Pinpoint the cell where the given text exists, returning its [X, Y] midpoint coordinate. 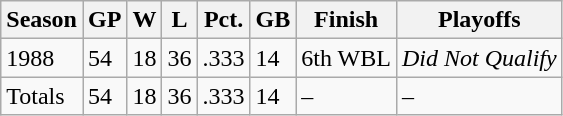
GP [104, 20]
W [144, 20]
Playoffs [479, 20]
Finish [346, 20]
Did Not Qualify [479, 58]
Totals [42, 96]
1988 [42, 58]
L [180, 20]
Pct. [224, 20]
GB [273, 20]
6th WBL [346, 58]
Season [42, 20]
